Search for the cell housing the specified text and yield its (X, Y) center coordinate. 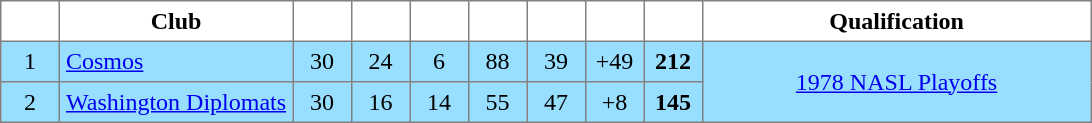
39 (556, 61)
1 (30, 61)
88 (497, 61)
6 (439, 61)
212 (673, 61)
16 (380, 102)
2 (30, 102)
1978 NASL Playoffs (896, 82)
55 (497, 102)
Club (176, 21)
+49 (614, 61)
145 (673, 102)
Cosmos (176, 61)
Washington Diplomats (176, 102)
14 (439, 102)
Qualification (896, 21)
+8 (614, 102)
24 (380, 61)
47 (556, 102)
